Provide the (X, Y) coordinate of the cell's center where the given text is located.  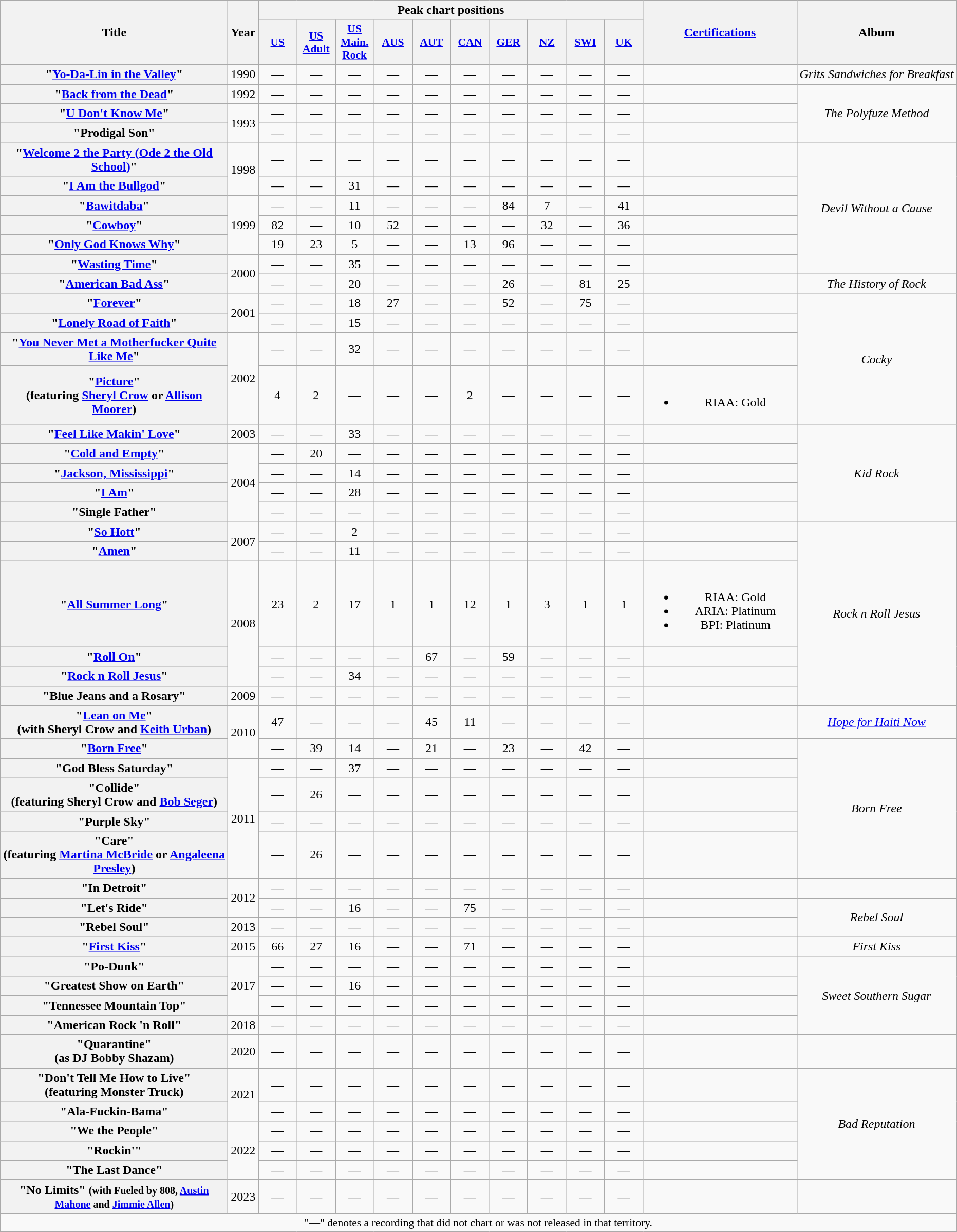
2004 (243, 482)
"Forever" (114, 303)
SWI (586, 42)
"First Kiss" (114, 947)
2002 (243, 378)
"Back from the Dead" (114, 94)
Sweet Southern Sugar (876, 996)
"Welcome 2 the Party (Ode 2 the Old School)" (114, 159)
2020 (243, 1051)
"Wasting Time" (114, 264)
NZ (547, 42)
36 (624, 225)
USMain. Rock (354, 42)
1990 (243, 74)
"Only God Knows Why" (114, 245)
"No Limits" (with Fueled by 808, Austin Mahone and Jimmie Allen) (114, 1196)
CAN (470, 42)
71 (470, 947)
"The Last Dance" (114, 1170)
"Lean on Me"(with Sheryl Crow and Keith Urban) (114, 722)
"Jackson, Mississippi" (114, 473)
81 (586, 284)
18 (354, 303)
"Cowboy" (114, 225)
2023 (243, 1196)
12 (470, 604)
2012 (243, 898)
"Blue Jeans and a Rosary" (114, 696)
Kid Rock (876, 473)
"Don't Tell Me How to Live"(featuring Monster Truck) (114, 1085)
2018 (243, 1025)
"Feel Like Makin' Love" (114, 434)
35 (354, 264)
1993 (243, 123)
"Lonely Road of Faith" (114, 323)
25 (624, 284)
"Yo-Da-Lin in the Valley" (114, 74)
1992 (243, 94)
66 (277, 947)
4 (277, 395)
"Po-Dunk" (114, 966)
"American Rock 'n Roll" (114, 1025)
2021 (243, 1094)
96 (509, 245)
82 (277, 225)
Rock n Roll Jesus (876, 613)
"In Detroit" (114, 888)
59 (509, 657)
"Ala-Fuckin-Bama" (114, 1111)
2022 (243, 1150)
"God Bless Saturday" (114, 768)
33 (354, 434)
"Single Father" (114, 512)
Album (876, 33)
2009 (243, 696)
"You Never Met a Motherfucker Quite Like Me" (114, 349)
"Bawitdaba" (114, 206)
2017 (243, 986)
28 (354, 493)
10 (354, 225)
67 (431, 657)
Hope for Haiti Now (876, 722)
GER (509, 42)
39 (316, 749)
"Rock n Roll Jesus" (114, 676)
"We the People" (114, 1131)
"U Don't Know Me" (114, 114)
42 (586, 749)
Devil Without a Cause (876, 209)
31 (354, 186)
"—" denotes a recording that did not chart or was not released in that territory. (479, 1222)
41 (624, 206)
Grits Sandwiches for Breakfast (876, 74)
Year (243, 33)
2007 (243, 542)
"American Bad Ass" (114, 284)
15 (354, 323)
2010 (243, 732)
"So Hott" (114, 532)
"Tennessee Mountain Top" (114, 1005)
Bad Reputation (876, 1124)
19 (277, 245)
"Amen" (114, 551)
Cocky (876, 359)
84 (509, 206)
2000 (243, 274)
RIAA: Gold (720, 395)
45 (431, 722)
"Rockin'" (114, 1150)
USAdult (316, 42)
Title (114, 33)
"All Summer Long" (114, 604)
2008 (243, 624)
"Born Free" (114, 749)
21 (431, 749)
The Polyfuze Method (876, 114)
2003 (243, 434)
The History of Rock (876, 284)
37 (354, 768)
2011 (243, 818)
17 (354, 604)
"Care"(featuring Martina McBride or Angaleena Presley) (114, 854)
1998 (243, 170)
"Greatest Show on Earth" (114, 986)
3 (547, 604)
Born Free (876, 809)
"Cold and Empty" (114, 453)
AUS (393, 42)
"Prodigal Son" (114, 133)
"Let's Ride" (114, 908)
Peak chart positions (451, 10)
47 (277, 722)
13 (470, 245)
1999 (243, 225)
2015 (243, 947)
"Collide"(featuring Sheryl Crow and Bob Seger) (114, 794)
First Kiss (876, 947)
AUT (431, 42)
Rebel Soul (876, 918)
UK (624, 42)
RIAA: GoldARIA: PlatinumBPI: Platinum (720, 604)
34 (354, 676)
US (277, 42)
Certifications (720, 33)
2013 (243, 927)
"Quarantine"(as DJ Bobby Shazam) (114, 1051)
5 (354, 245)
"Rebel Soul" (114, 927)
7 (547, 206)
2001 (243, 313)
"Purple Sky" (114, 821)
"Roll On" (114, 657)
"I Am the Bullgod" (114, 186)
"I Am" (114, 493)
"Picture"(featuring Sheryl Crow or Allison Moorer) (114, 395)
